Locate the cell with the specified text and output its (x, y) center coordinate. 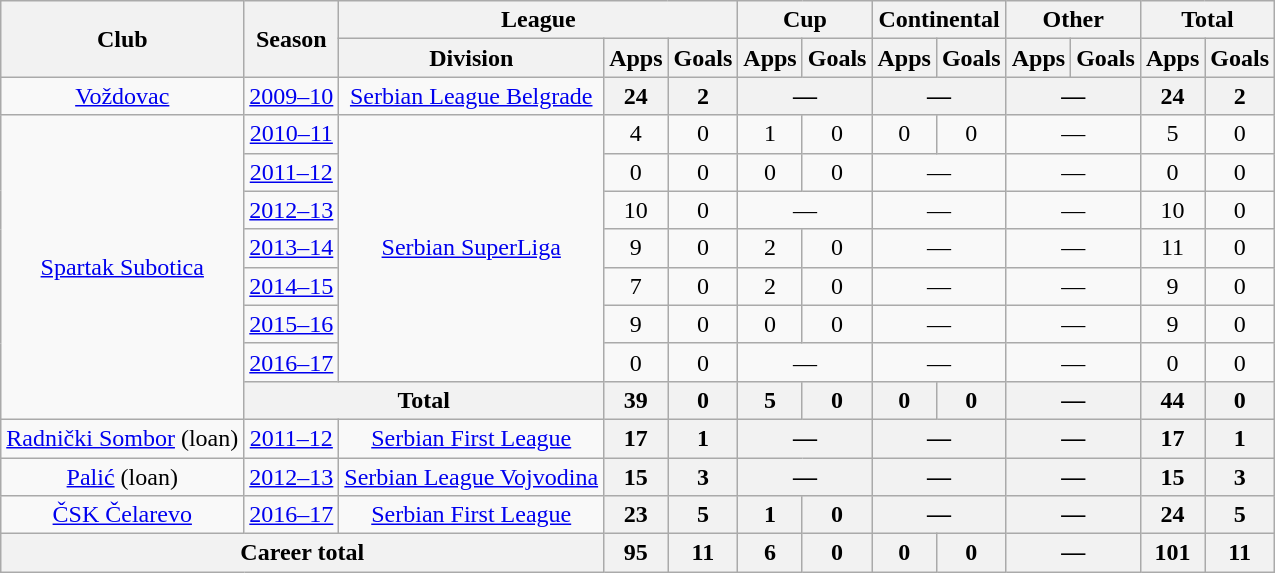
Club (122, 39)
Serbian League Belgrade (472, 96)
ČSK Čelarevo (122, 515)
39 (636, 400)
Career total (302, 553)
Other (1073, 20)
6 (770, 553)
Palić (loan) (122, 477)
2015–16 (292, 324)
2010–11 (292, 134)
Serbian League Vojvodina (472, 477)
Season (292, 39)
4 (636, 134)
Serbian SuperLiga (472, 248)
23 (636, 515)
Division (472, 58)
Cup (805, 20)
95 (636, 553)
2014–15 (292, 286)
2013–14 (292, 248)
League (538, 20)
7 (636, 286)
Continental (939, 20)
44 (1172, 400)
Spartak Subotica (122, 267)
2009–10 (292, 96)
101 (1172, 553)
Voždovac (122, 96)
Radnički Sombor (loan) (122, 438)
